Return the (x, y) coordinate for the center point of the cell that contains the specified text.  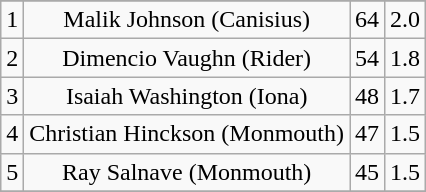
54 (368, 58)
5 (12, 172)
4 (12, 134)
1.7 (406, 96)
Malik Johnson (Canisius) (187, 20)
48 (368, 96)
2.0 (406, 20)
3 (12, 96)
Christian Hinckson (Monmouth) (187, 134)
64 (368, 20)
45 (368, 172)
Isaiah Washington (Iona) (187, 96)
Ray Salnave (Monmouth) (187, 172)
47 (368, 134)
1 (12, 20)
Dimencio Vaughn (Rider) (187, 58)
1.8 (406, 58)
2 (12, 58)
